Scan for the cell matching the given text and deliver its [x, y] coordinate at center. 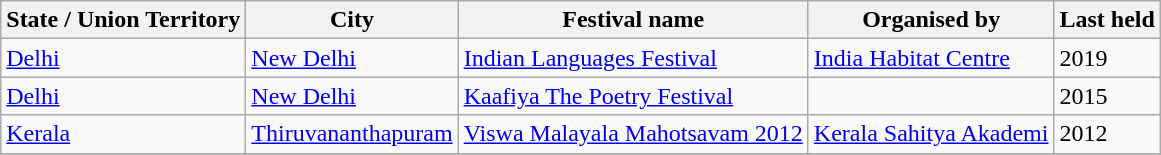
Last held [1107, 20]
India Habitat Centre [931, 58]
2015 [1107, 96]
Viswa Malayala Mahotsavam 2012 [633, 134]
2012 [1107, 134]
Kaafiya The Poetry Festival [633, 96]
Festival name [633, 20]
Kerala [124, 134]
2019 [1107, 58]
Kerala Sahitya Akademi [931, 134]
City [352, 20]
State / Union Territory [124, 20]
Organised by [931, 20]
Thiruvananthapuram [352, 134]
Indian Languages Festival [633, 58]
